Identify which cell holds the provided text, then report its [X, Y] central coordinate. 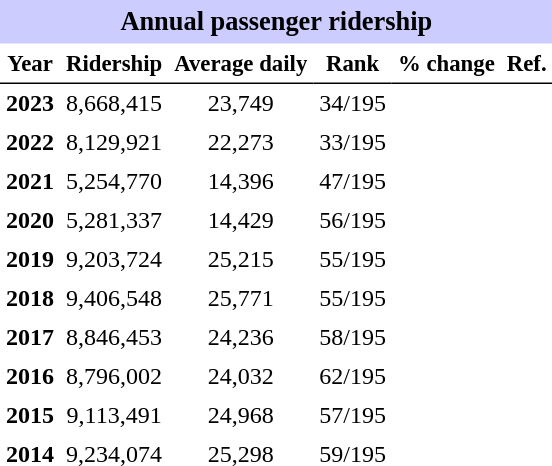
% change [446, 64]
24,968 [240, 416]
2019 [30, 260]
24,032 [240, 376]
58/195 [352, 338]
34/195 [352, 104]
8,129,921 [114, 142]
33/195 [352, 142]
Average daily [240, 64]
62/195 [352, 376]
5,281,337 [114, 220]
23,749 [240, 104]
2023 [30, 104]
9,203,724 [114, 260]
8,796,002 [114, 376]
2022 [30, 142]
2017 [30, 338]
8,668,415 [114, 104]
2018 [30, 298]
24,236 [240, 338]
14,429 [240, 220]
5,254,770 [114, 182]
47/195 [352, 182]
22,273 [240, 142]
Year [30, 64]
Rank [352, 64]
56/195 [352, 220]
14,396 [240, 182]
2020 [30, 220]
25,215 [240, 260]
9,113,491 [114, 416]
9,406,548 [114, 298]
57/195 [352, 416]
2021 [30, 182]
2015 [30, 416]
2016 [30, 376]
8,846,453 [114, 338]
Ridership [114, 64]
25,771 [240, 298]
